For the text-containing cell, return its midpoint in [X, Y] coordinate format. 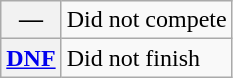
— [31, 20]
Did not compete [146, 20]
DNF [31, 58]
Did not finish [146, 58]
